Locate the cell with the specified text and output its [X, Y] center coordinate. 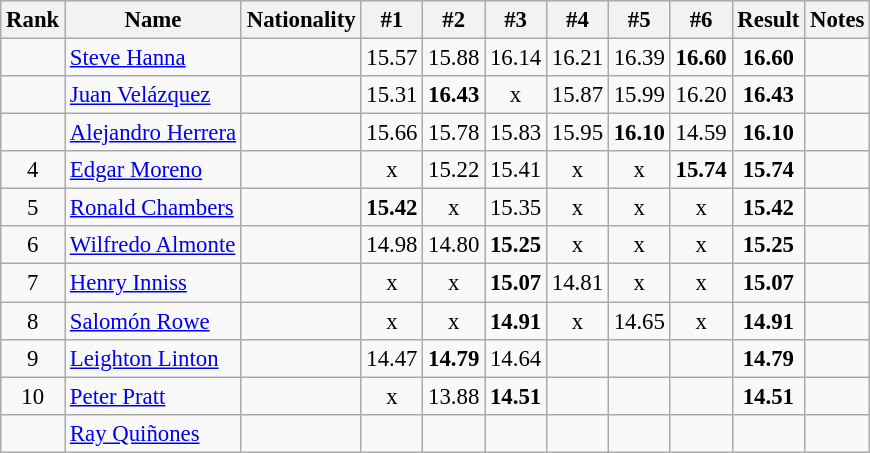
Leighton Linton [154, 358]
16.20 [701, 95]
14.81 [577, 283]
15.87 [577, 95]
Peter Pratt [154, 396]
Wilfredo Almonte [154, 245]
14.80 [454, 245]
15.66 [392, 133]
Result [768, 20]
10 [33, 396]
5 [33, 208]
Ray Quiñones [154, 433]
14.65 [639, 321]
Steve Hanna [154, 58]
#4 [577, 20]
16.39 [639, 58]
14.47 [392, 358]
8 [33, 321]
Juan Velázquez [154, 95]
Notes [838, 20]
#3 [516, 20]
15.99 [639, 95]
Alejandro Herrera [154, 133]
Rank [33, 20]
15.57 [392, 58]
Nationality [300, 20]
#5 [639, 20]
Name [154, 20]
Edgar Moreno [154, 170]
16.14 [516, 58]
14.64 [516, 358]
4 [33, 170]
#6 [701, 20]
16.21 [577, 58]
9 [33, 358]
15.31 [392, 95]
14.59 [701, 133]
15.95 [577, 133]
7 [33, 283]
#1 [392, 20]
#2 [454, 20]
15.41 [516, 170]
Salomón Rowe [154, 321]
13.88 [454, 396]
Ronald Chambers [154, 208]
Henry Inniss [154, 283]
6 [33, 245]
15.78 [454, 133]
15.88 [454, 58]
14.98 [392, 245]
15.35 [516, 208]
15.83 [516, 133]
15.22 [454, 170]
